Pinpoint the cell where the given text exists, returning its [x, y] midpoint coordinate. 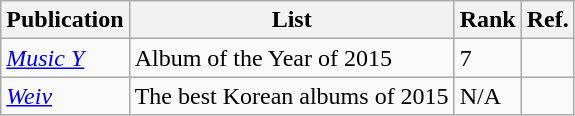
List [292, 20]
N/A [488, 96]
Rank [488, 20]
Music Y [65, 58]
7 [488, 58]
The best Korean albums of 2015 [292, 96]
Ref. [548, 20]
Publication [65, 20]
Weiv [65, 96]
Album of the Year of 2015 [292, 58]
